Identify which cell holds the provided text, then report its (x, y) central coordinate. 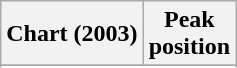
Peak position (189, 34)
Chart (2003) (72, 34)
